For the text-containing cell, return its midpoint in [X, Y] coordinate format. 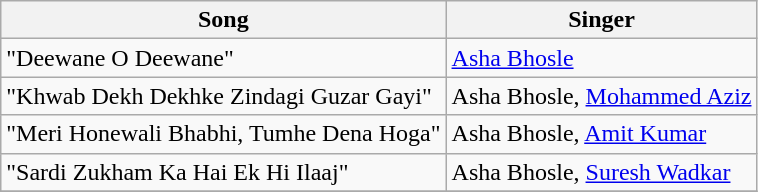
"Khwab Dekh Dekhke Zindagi Guzar Gayi" [224, 96]
Song [224, 20]
Singer [602, 20]
Asha Bhosle, Amit Kumar [602, 134]
"Deewane O Deewane" [224, 58]
"Meri Honewali Bhabhi, Tumhe Dena Hoga" [224, 134]
Asha Bhosle, Suresh Wadkar [602, 172]
"Sardi Zukham Ka Hai Ek Hi Ilaaj" [224, 172]
Asha Bhosle [602, 58]
Asha Bhosle, Mohammed Aziz [602, 96]
